Return the (X, Y) coordinate for the center point of the cell that contains the specified text.  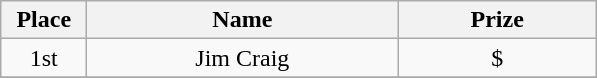
$ (498, 58)
1st (44, 58)
Name (242, 20)
Jim Craig (242, 58)
Place (44, 20)
Prize (498, 20)
